Return [X, Y] of the center of cell containing provided text 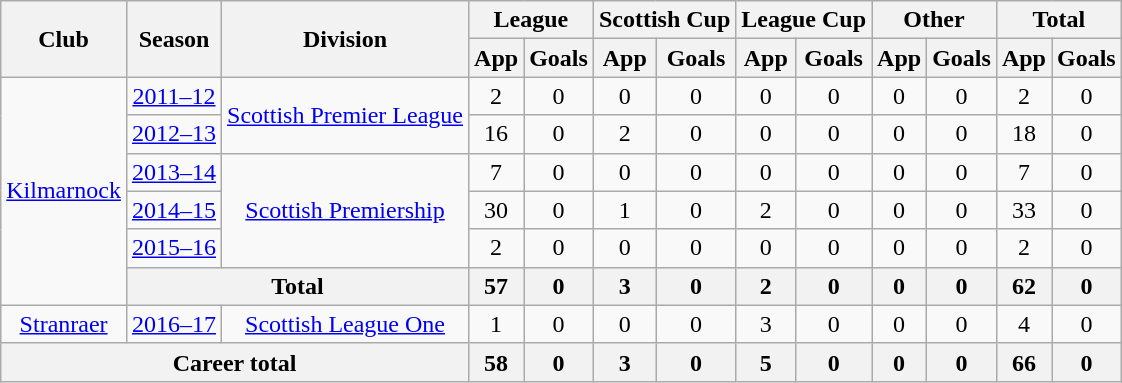
League Cup [804, 20]
League [532, 20]
Scottish Cup [664, 20]
Stranraer [64, 324]
2015–16 [174, 248]
Club [64, 39]
Division [346, 39]
2012–13 [174, 134]
66 [1024, 362]
30 [496, 210]
Kilmarnock [64, 191]
16 [496, 134]
2013–14 [174, 172]
2016–17 [174, 324]
Season [174, 39]
18 [1024, 134]
5 [766, 362]
62 [1024, 286]
Scottish League One [346, 324]
Career total [235, 362]
57 [496, 286]
58 [496, 362]
4 [1024, 324]
Scottish Premier League [346, 115]
Scottish Premiership [346, 210]
2011–12 [174, 96]
2014–15 [174, 210]
Other [934, 20]
33 [1024, 210]
